Search for the cell housing the specified text and yield its (x, y) center coordinate. 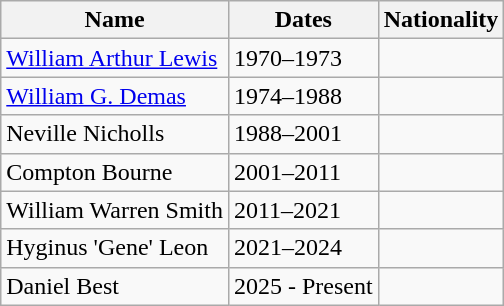
2001–2011 (303, 172)
1970–1973 (303, 58)
William Arthur Lewis (115, 58)
1988–2001 (303, 134)
Daniel Best (115, 286)
Dates (303, 20)
2021–2024 (303, 248)
1974–1988 (303, 96)
Neville Nicholls (115, 134)
William Warren Smith (115, 210)
2025 - Present (303, 286)
Hyginus 'Gene' Leon (115, 248)
2011–2021 (303, 210)
Compton Bourne (115, 172)
William G. Demas (115, 96)
Nationality (441, 20)
Name (115, 20)
